Extract the [x, y] coordinate from the center of the cell holding the provided text.  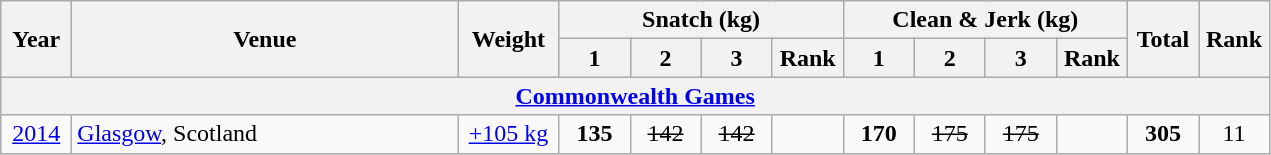
Venue [265, 39]
11 [1234, 134]
2014 [36, 134]
135 [594, 134]
Snatch (kg) [701, 20]
Commonwealth Games [636, 96]
305 [1162, 134]
Clean & Jerk (kg) [985, 20]
Glasgow, Scotland [265, 134]
Weight [508, 39]
170 [878, 134]
Year [36, 39]
Total [1162, 39]
+105 kg [508, 134]
